Find where the given text appears and provide that cell's center as (X, Y) coordinate. 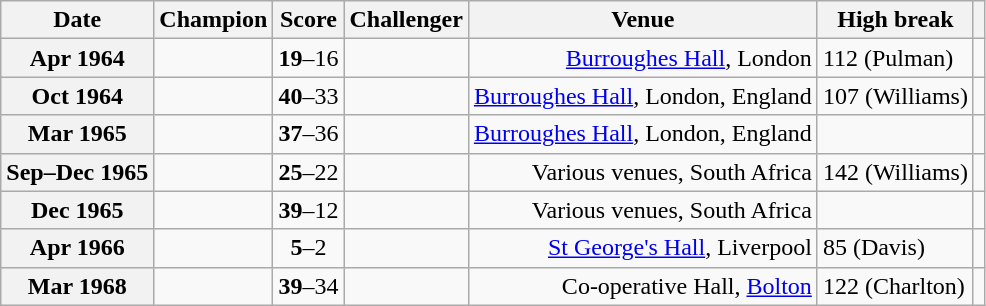
Challenger (406, 20)
5–2 (308, 248)
19–16 (308, 58)
25–22 (308, 172)
High break (895, 20)
37–36 (308, 134)
Date (78, 20)
Co-operative Hall, Bolton (642, 286)
39–12 (308, 210)
39–34 (308, 286)
Apr 1964 (78, 58)
St George's Hall, Liverpool (642, 248)
Venue (642, 20)
Apr 1966 (78, 248)
Mar 1968 (78, 286)
Score (308, 20)
122 (Charlton) (895, 286)
85 (Davis) (895, 248)
Mar 1965 (78, 134)
Oct 1964 (78, 96)
112 (Pulman) (895, 58)
Dec 1965 (78, 210)
107 (Williams) (895, 96)
Burroughes Hall, London (642, 58)
40–33 (308, 96)
142 (Williams) (895, 172)
Sep–Dec 1965 (78, 172)
Champion (214, 20)
